Locate the cell with the specified text and output its [X, Y] center coordinate. 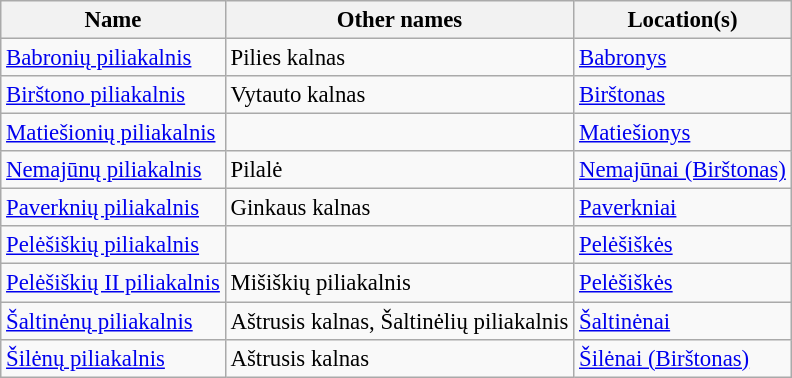
Location(s) [682, 20]
Pelėšiškių piliakalnis [113, 245]
Paverkniai [682, 208]
Ginkaus kalnas [399, 208]
Šilėnai (Birštonas) [682, 358]
Name [113, 20]
Aštrusis kalnas, Šaltinėlių piliakalnis [399, 321]
Other names [399, 20]
Pelėšiškių II piliakalnis [113, 283]
Pilies kalnas [399, 58]
Babronių piliakalnis [113, 58]
Šilėnų piliakalnis [113, 358]
Matiešionių piliakalnis [113, 133]
Nemajūnai (Birštonas) [682, 170]
Birštonas [682, 95]
Šaltinėnų piliakalnis [113, 321]
Birštono piliakalnis [113, 95]
Babronys [682, 58]
Nemajūnų piliakalnis [113, 170]
Šaltinėnai [682, 321]
Vytauto kalnas [399, 95]
Mišiškių piliakalnis [399, 283]
Pilalė [399, 170]
Matiešionys [682, 133]
Aštrusis kalnas [399, 358]
Paverknių piliakalnis [113, 208]
